Locate the cell with the specified text and output its (x, y) center coordinate. 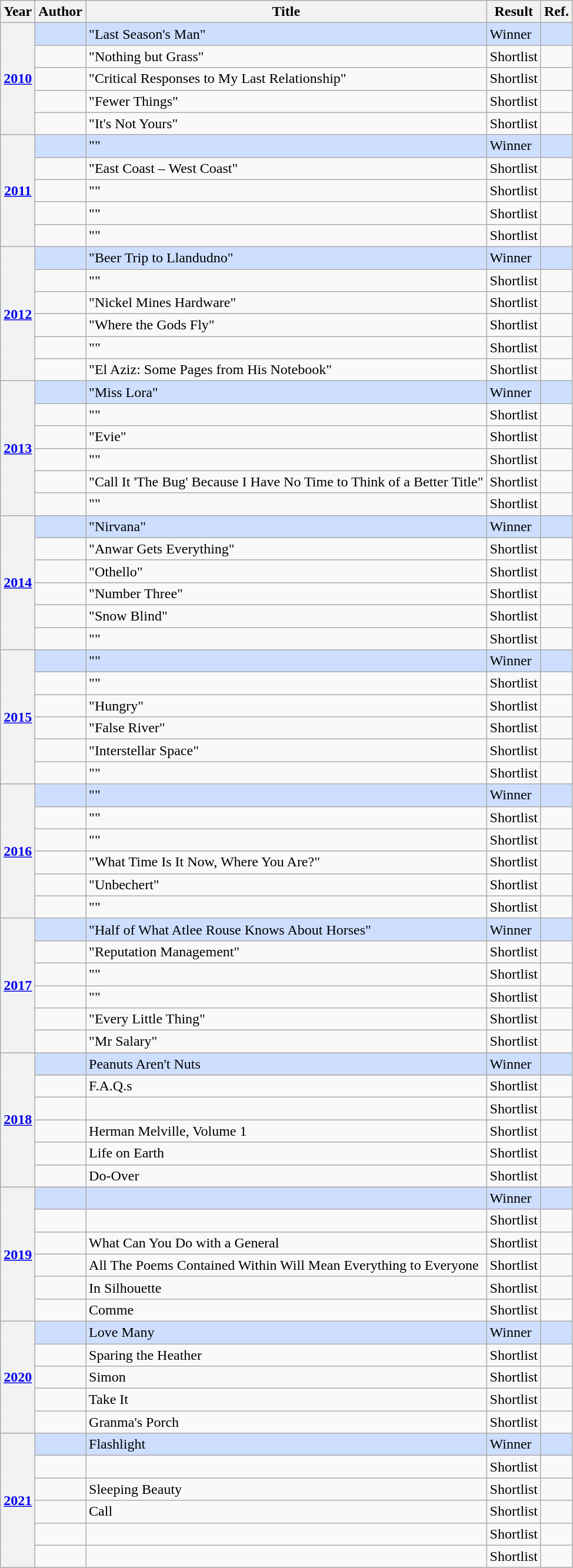
"False River" (286, 728)
2011 (18, 191)
2013 (18, 448)
"Unbechert" (286, 885)
2017 (18, 985)
"Critical Responses to My Last Relationship" (286, 79)
2018 (18, 1120)
Comme (286, 1310)
Ref. (557, 12)
"Last Season's Man" (286, 34)
2021 (18, 1500)
Sleeping Beauty (286, 1489)
Take It (286, 1400)
In Silhouette (286, 1287)
2019 (18, 1254)
"Hungry" (286, 706)
"It's Not Yours" (286, 124)
"Reputation Management" (286, 952)
Simon (286, 1377)
All The Poems Contained Within Will Mean Everything to Everyone (286, 1265)
"Nickel Mines Hardware" (286, 303)
Herman Melville, Volume 1 (286, 1131)
"Nothing but Grass" (286, 56)
"Othello" (286, 571)
Title (286, 12)
"Evie" (286, 437)
Call (286, 1512)
"El Aziz: Some Pages from His Notebook" (286, 370)
2012 (18, 313)
"Every Little Thing" (286, 1019)
Life on Earth (286, 1153)
2015 (18, 717)
"Anwar Gets Everything" (286, 549)
2016 (18, 851)
"Snow Blind" (286, 616)
F.A.Q.s (286, 1086)
"Nirvana" (286, 526)
Author (61, 12)
"Miss Lora" (286, 392)
"What Time Is It Now, Where You Are?" (286, 862)
Flashlight (286, 1444)
Love Many (286, 1332)
2020 (18, 1377)
2010 (18, 79)
Sparing the Heather (286, 1355)
"East Coast – West Coast" (286, 168)
"Interstellar Space" (286, 750)
2014 (18, 582)
Year (18, 12)
"Where the Gods Fly" (286, 325)
"Call It 'The Bug' Because I Have No Time to Think of a Better Title" (286, 482)
"Beer Trip to Llandudno" (286, 258)
Peanuts Aren't Nuts (286, 1064)
Do-Over (286, 1176)
"Number Three" (286, 593)
Granma's Porch (286, 1422)
"Mr Salary" (286, 1042)
What Can You Do with a General (286, 1243)
Result (514, 12)
"Fewer Things" (286, 101)
"Half of What Atlee Rouse Knows About Horses" (286, 929)
